Extract the (x, y) coordinate from the center of the cell holding the provided text.  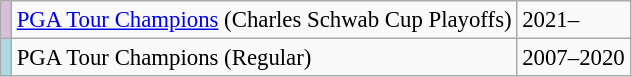
PGA Tour Champions (Regular) (264, 58)
PGA Tour Champions (Charles Schwab Cup Playoffs) (264, 20)
2007–2020 (574, 58)
2021– (574, 20)
